Capture the cell that displays the provided text and extract its (x, y) central coordinate. 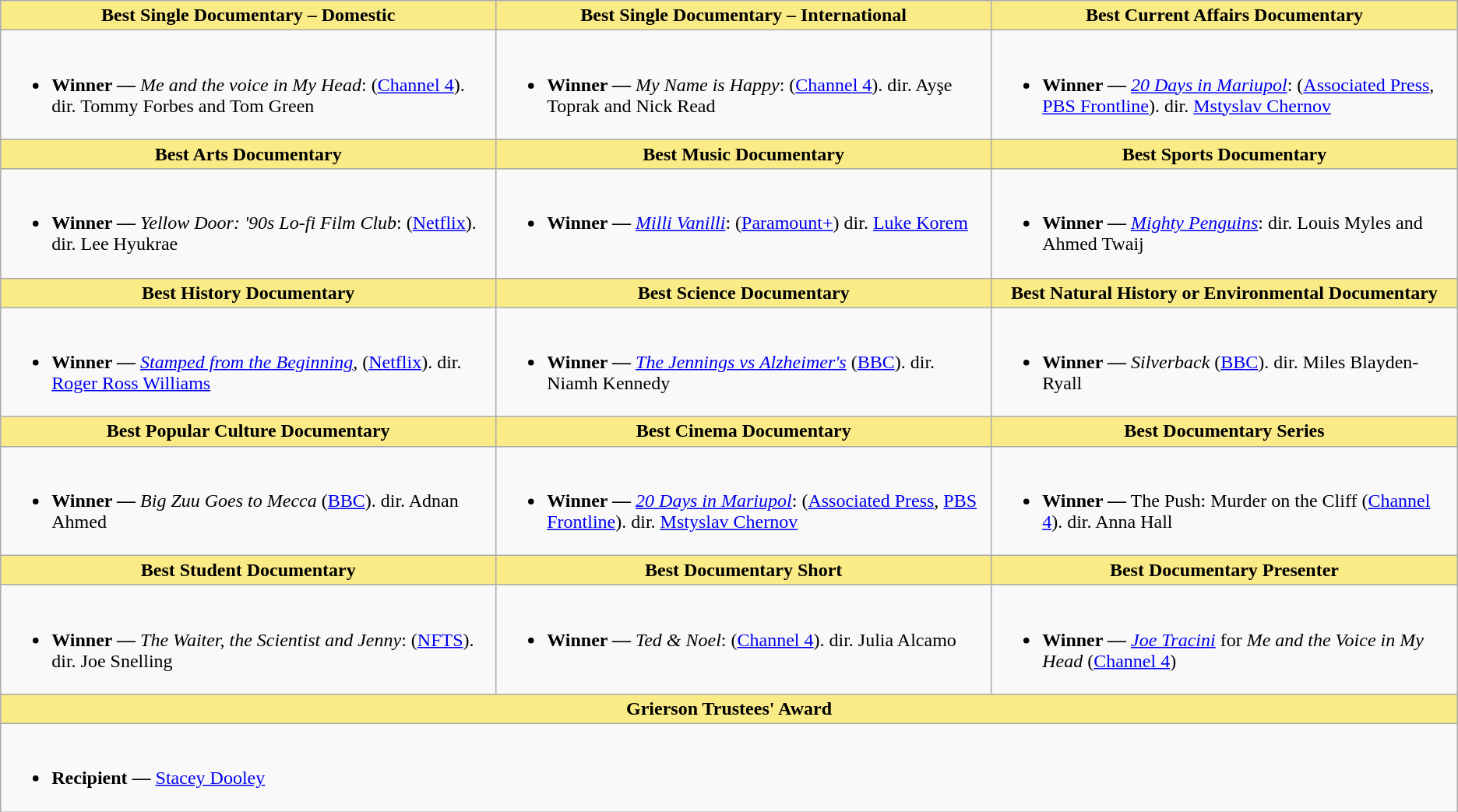
Best Natural History or Environmental Documentary (1224, 293)
Winner — The Jennings vs Alzheimer's (BBC). dir. Niamh Kennedy (744, 362)
Best Documentary Presenter (1224, 570)
Winner — Silverback (BBC). dir. Miles Blayden-Ryall (1224, 362)
Winner — Yellow Door: '90s Lo-fi Film Club: (Netflix). dir. Lee Hyukrae (248, 223)
Best Current Affairs Documentary (1224, 16)
Best Documentary Short (744, 570)
Winner — Me and the voice in My Head: (Channel 4). dir. Tommy Forbes and Tom Green (248, 85)
Best Arts Documentary (248, 154)
Best History Documentary (248, 293)
Best Sports Documentary (1224, 154)
Recipient — Stacey Dooley (729, 768)
Winner — The Waiter, the Scientist and Jenny: (NFTS). dir. Joe Snelling (248, 639)
Best Documentary Series (1224, 431)
Winner — Milli Vanilli: (Paramount+) dir. Luke Korem (744, 223)
Winner — The Push: Murder on the Cliff (Channel 4). dir. Anna Hall (1224, 501)
Winner — Joe Tracini for Me and the Voice in My Head (Channel 4) (1224, 639)
Best Single Documentary – Domestic (248, 16)
Winner — Ted & Noel: (Channel 4). dir. Julia Alcamo (744, 639)
Winner — My Name is Happy: (Channel 4). dir. Ayşe Toprak and Nick Read (744, 85)
Best Popular Culture Documentary (248, 431)
Best Student Documentary (248, 570)
Winner — Big Zuu Goes to Mecca (BBC). dir. Adnan Ahmed (248, 501)
Winner — Mighty Penguins: dir. Louis Myles and Ahmed Twaij (1224, 223)
Best Single Documentary – International (744, 16)
Best Science Documentary (744, 293)
Best Music Documentary (744, 154)
Grierson Trustees' Award (729, 708)
Winner — Stamped from the Beginning, (Netflix). dir. Roger Ross Williams (248, 362)
Best Cinema Documentary (744, 431)
